Identify which cell holds the provided text, then report its [x, y] central coordinate. 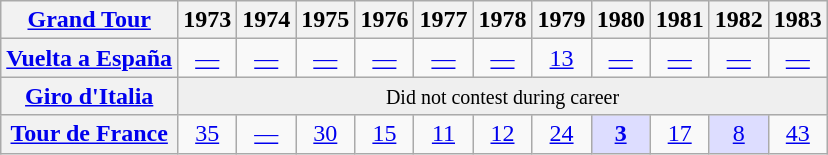
Vuelta a España [90, 58]
1976 [384, 20]
1974 [266, 20]
15 [384, 134]
30 [326, 134]
11 [444, 134]
35 [208, 134]
Grand Tour [90, 20]
24 [562, 134]
Did not contest during career [503, 96]
8 [738, 134]
12 [502, 134]
1977 [444, 20]
43 [798, 134]
1980 [620, 20]
17 [680, 134]
1978 [502, 20]
Tour de France [90, 134]
Giro d'Italia [90, 96]
3 [620, 134]
13 [562, 58]
1983 [798, 20]
1981 [680, 20]
1973 [208, 20]
1975 [326, 20]
1979 [562, 20]
1982 [738, 20]
